Identify which cell holds the provided text, then report its [X, Y] central coordinate. 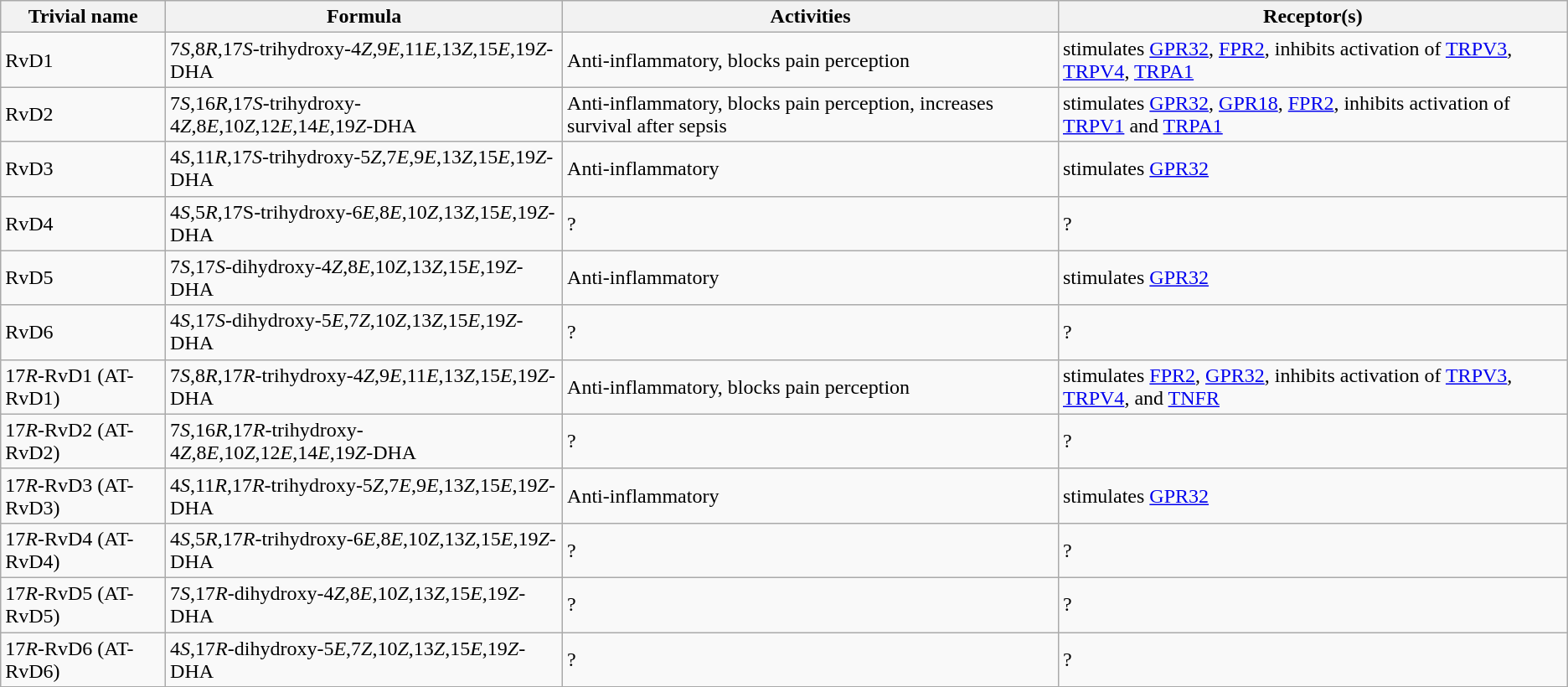
4S,11R,17R-trihydroxy-5Z,7E,9E,13Z,15E,19Z-DHA [364, 496]
RvD3 [84, 169]
4S,5R,17S-trihydroxy-6E,8E,10Z,13Z,15E,19Z-DHA [364, 223]
7S,8R,17S-trihydroxy-4Z,9E,11E,13Z,15E,19Z-DHA [364, 60]
4S,17S-dihydroxy-5E,7Z,10Z,13Z,15E,19Z-DHA [364, 332]
17R-RvD6 (AT-RvD6) [84, 659]
17R-RvD1 (AT-RvD1) [84, 387]
RvD1 [84, 60]
7S,16R,17R-trihydroxy-4Z,8E,10Z,12E,14E,19Z-DHA [364, 441]
17R-RvD5 (AT-RvD5) [84, 605]
7S,8R,17R-trihydroxy-4Z,9E,11E,13Z,15E,19Z-DHA [364, 387]
RvD4 [84, 223]
Trivial name [84, 17]
17R-RvD3 (AT-RvD3) [84, 496]
Anti-inflammatory, blocks pain perception, increases survival after sepsis [811, 114]
7S,17S-dihydroxy-4Z,8E,10Z,13Z,15E,19Z-DHA [364, 278]
stimulates GPR32, GPR18, FPR2, inhibits activation of TRPV1 and TRPA1 [1313, 114]
4S,17R-dihydroxy-5E,7Z,10Z,13Z,15E,19Z-DHA [364, 659]
4S,5R,17R-trihydroxy-6E,8E,10Z,13Z,15E,19Z-DHA [364, 550]
RvD2 [84, 114]
stimulates FPR2, GPR32, inhibits activation of TRPV3, TRPV4, and TNFR [1313, 387]
RvD5 [84, 278]
stimulates GPR32, FPR2, inhibits activation of TRPV3, TRPV4, TRPA1 [1313, 60]
Formula [364, 17]
RvD6 [84, 332]
17R-RvD4 (AT-RvD4) [84, 550]
4S,11R,17S-trihydroxy-5Z,7E,9E,13Z,15E,19Z-DHA [364, 169]
Activities [811, 17]
7S,17R-dihydroxy-4Z,8E,10Z,13Z,15E,19Z-DHA [364, 605]
17R-RvD2 (AT-RvD2) [84, 441]
7S,16R,17S-trihydroxy-4Z,8E,10Z,12E,14E,19Z-DHA [364, 114]
Receptor(s) [1313, 17]
